From the cell containing the given text, extract its center point as [x, y] coordinate. 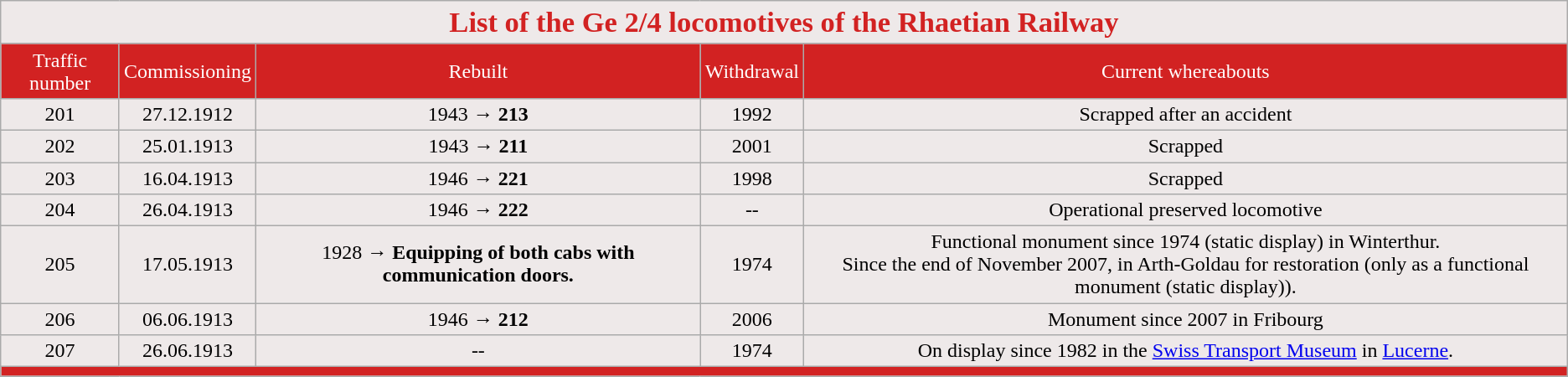
2006 [752, 319]
205 [60, 265]
202 [60, 146]
16.04.1913 [188, 178]
1928 → Equipping of both cabs with communication doors. [479, 265]
Rebuilt [479, 70]
Current whereabouts [1186, 70]
1946 → 221 [479, 178]
1943 → 213 [479, 114]
17.05.1913 [188, 265]
List of the Ge 2/4 locomotives of the Rhaetian Railway [784, 23]
Operational preserved locomotive [1186, 210]
1998 [752, 178]
1943 → 211 [479, 146]
1946 → 212 [479, 319]
Withdrawal [752, 70]
1992 [752, 114]
Scrapped after an accident [1186, 114]
25.01.1913 [188, 146]
201 [60, 114]
206 [60, 319]
26.04.1913 [188, 210]
26.06.1913 [188, 351]
204 [60, 210]
203 [60, 178]
On display since 1982 in the Swiss Transport Museum in Lucerne. [1186, 351]
Traffic number [60, 70]
27.12.1912 [188, 114]
Commissioning [188, 70]
06.06.1913 [188, 319]
Monument since 2007 in Fribourg [1186, 319]
2001 [752, 146]
207 [60, 351]
1946 → 222 [479, 210]
